Provide the (X, Y) coordinate of the cell's center where the given text is located.  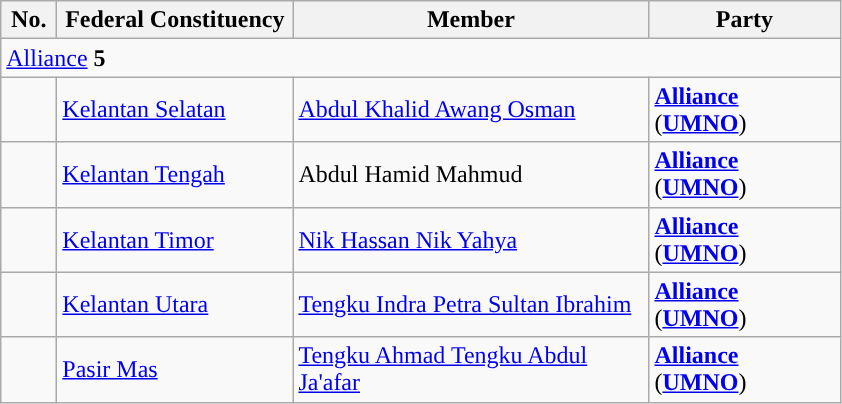
Nik Hassan Nik Yahya (471, 240)
Tengku Ahmad Tengku Abdul Ja'afar (471, 370)
Pasir Mas (175, 370)
Kelantan Timor (175, 240)
Abdul Hamid Mahmud (471, 174)
Member (471, 20)
Kelantan Selatan (175, 110)
Kelantan Tengah (175, 174)
No. (29, 20)
Kelantan Utara (175, 304)
Federal Constituency (175, 20)
Tengku Indra Petra Sultan Ibrahim (471, 304)
Alliance 5 (420, 58)
Abdul Khalid Awang Osman (471, 110)
Party (744, 20)
